Detect which cell encompasses the target text, then output its [X, Y] center coordinate. 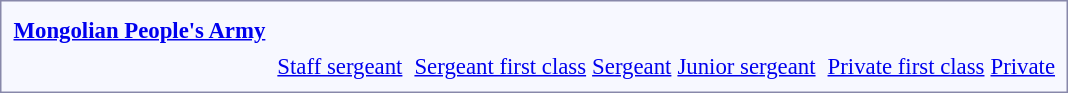
Private [1023, 66]
Junior sergeant [746, 66]
Mongolian People's Army [140, 30]
Sergeant first class [500, 66]
Staff sergeant [340, 66]
Sergeant [632, 66]
Private first class [906, 66]
